Scan for the cell matching the given text and deliver its [X, Y] coordinate at center. 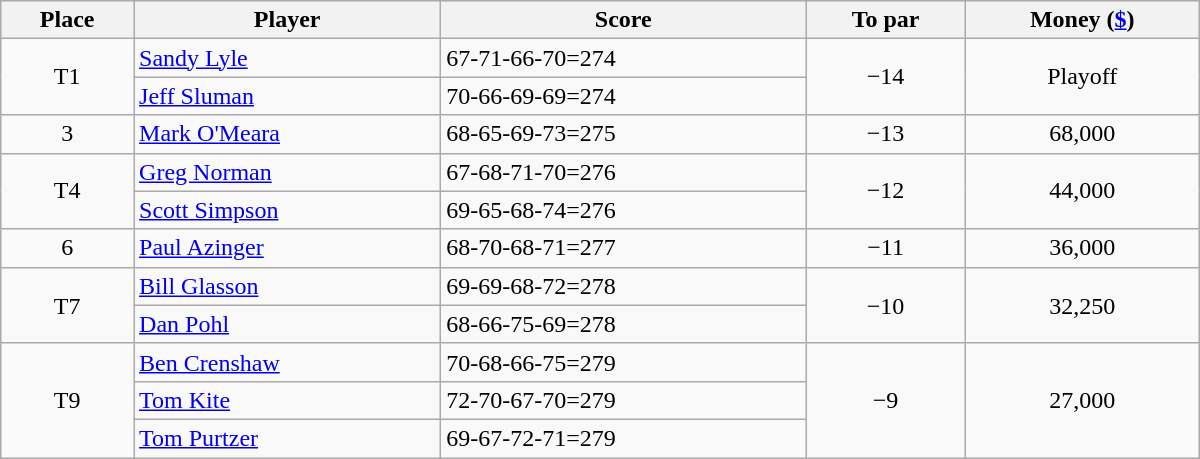
Place [68, 20]
T4 [68, 191]
68-70-68-71=277 [624, 248]
32,250 [1082, 305]
T7 [68, 305]
Player [288, 20]
68,000 [1082, 134]
36,000 [1082, 248]
Bill Glasson [288, 286]
T1 [68, 77]
Dan Pohl [288, 324]
3 [68, 134]
−9 [886, 400]
67-71-66-70=274 [624, 58]
Jeff Sluman [288, 96]
70-68-66-75=279 [624, 362]
Paul Azinger [288, 248]
72-70-67-70=279 [624, 400]
Scott Simpson [288, 210]
68-65-69-73=275 [624, 134]
Ben Crenshaw [288, 362]
Score [624, 20]
−11 [886, 248]
Greg Norman [288, 172]
−12 [886, 191]
To par [886, 20]
69-67-72-71=279 [624, 438]
Mark O'Meara [288, 134]
69-65-68-74=276 [624, 210]
Playoff [1082, 77]
−10 [886, 305]
70-66-69-69=274 [624, 96]
T9 [68, 400]
Tom Kite [288, 400]
Sandy Lyle [288, 58]
−14 [886, 77]
69-69-68-72=278 [624, 286]
44,000 [1082, 191]
27,000 [1082, 400]
6 [68, 248]
Money ($) [1082, 20]
Tom Purtzer [288, 438]
67-68-71-70=276 [624, 172]
68-66-75-69=278 [624, 324]
−13 [886, 134]
